Capture the cell that displays the provided text and extract its [X, Y] central coordinate. 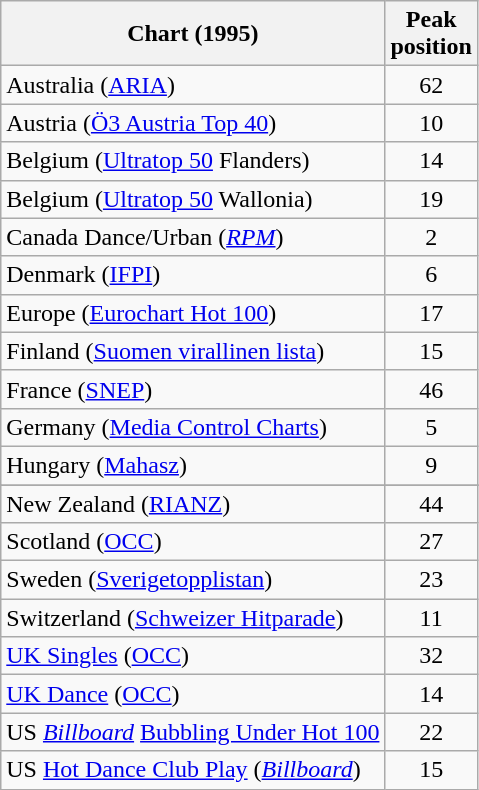
46 [431, 389]
22 [431, 732]
Canada Dance/Urban (RPM) [193, 237]
10 [431, 123]
2 [431, 237]
9 [431, 465]
France (SNEP) [193, 389]
Austria (Ö3 Austria Top 40) [193, 123]
Switzerland (Schweizer Hitparade) [193, 618]
Europe (Eurochart Hot 100) [193, 313]
Hungary (Mahasz) [193, 465]
Sweden (Sverigetopplistan) [193, 580]
6 [431, 275]
23 [431, 580]
27 [431, 542]
Belgium (Ultratop 50 Wallonia) [193, 199]
Belgium (Ultratop 50 Flanders) [193, 161]
New Zealand (RIANZ) [193, 503]
32 [431, 656]
UK Dance (OCC) [193, 694]
Chart (1995) [193, 34]
UK Singles (OCC) [193, 656]
Germany (Media Control Charts) [193, 427]
17 [431, 313]
US Billboard Bubbling Under Hot 100 [193, 732]
US Hot Dance Club Play (Billboard) [193, 770]
19 [431, 199]
Denmark (IFPI) [193, 275]
5 [431, 427]
62 [431, 85]
Peakposition [431, 34]
Scotland (OCC) [193, 542]
44 [431, 503]
Finland (Suomen virallinen lista) [193, 351]
Australia (ARIA) [193, 85]
11 [431, 618]
